Pinpoint the cell where the given text exists, returning its (x, y) midpoint coordinate. 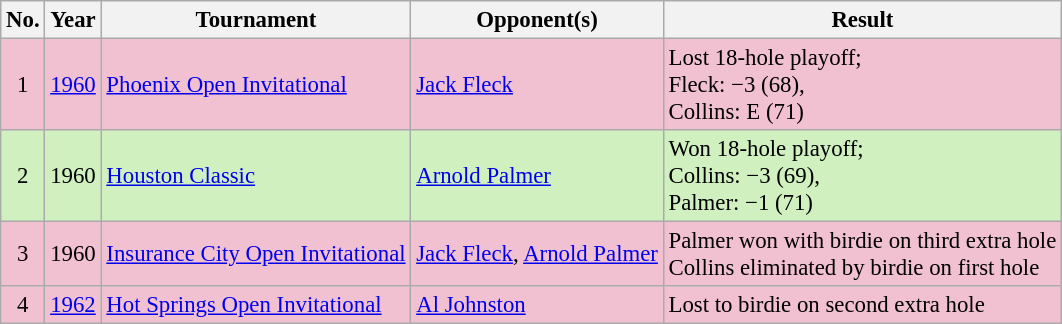
Palmer won with birdie on third extra holeCollins eliminated by birdie on first hole (862, 254)
1 (23, 85)
2 (23, 176)
Jack Fleck (537, 85)
No. (23, 20)
Opponent(s) (537, 20)
3 (23, 254)
Tournament (256, 20)
Lost 18-hole playoff;Fleck: −3 (68),Collins: E (71) (862, 85)
Hot Springs Open Invitational (256, 305)
4 (23, 305)
Result (862, 20)
Phoenix Open Invitational (256, 85)
Year (73, 20)
Al Johnston (537, 305)
Houston Classic (256, 176)
Lost to birdie on second extra hole (862, 305)
Won 18-hole playoff;Collins: −3 (69),Palmer: −1 (71) (862, 176)
Arnold Palmer (537, 176)
1962 (73, 305)
Insurance City Open Invitational (256, 254)
Jack Fleck, Arnold Palmer (537, 254)
